Search for the cell housing the specified text and yield its (X, Y) center coordinate. 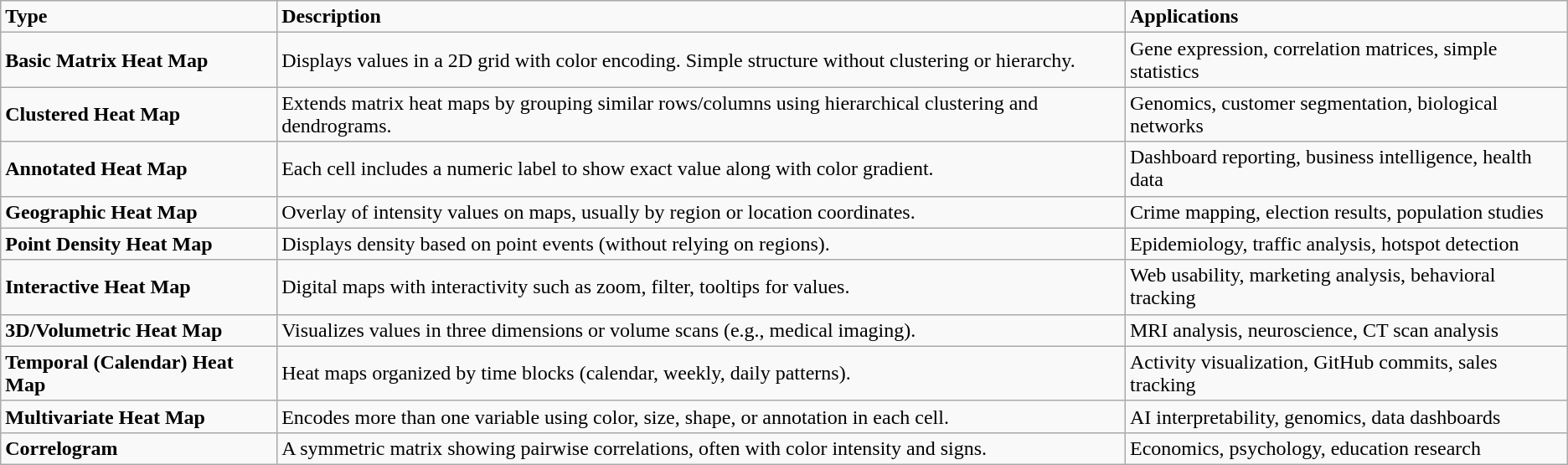
Type (139, 17)
Correlogram (139, 448)
Temporal (Calendar) Heat Map (139, 374)
Multivariate Heat Map (139, 416)
Clustered Heat Map (139, 114)
Web usability, marketing analysis, behavioral tracking (1346, 287)
Point Density Heat Map (139, 244)
Gene expression, correlation matrices, simple statistics (1346, 60)
Description (702, 17)
Displays values in a 2D grid with color encoding. Simple structure without clustering or hierarchy. (702, 60)
3D/Volumetric Heat Map (139, 330)
Economics, psychology, education research (1346, 448)
MRI analysis, neuroscience, CT scan analysis (1346, 330)
Applications (1346, 17)
Geographic Heat Map (139, 212)
A symmetric matrix showing pairwise correlations, often with color intensity and signs. (702, 448)
Epidemiology, traffic analysis, hotspot detection (1346, 244)
Annotated Heat Map (139, 169)
Basic Matrix Heat Map (139, 60)
Dashboard reporting, business intelligence, health data (1346, 169)
Digital maps with interactivity such as zoom, filter, tooltips for values. (702, 287)
Displays density based on point events (without relying on regions). (702, 244)
Extends matrix heat maps by grouping similar rows/columns using hierarchical clustering and dendrograms. (702, 114)
Overlay of intensity values on maps, usually by region or location coordinates. (702, 212)
Interactive Heat Map (139, 287)
Heat maps organized by time blocks (calendar, weekly, daily patterns). (702, 374)
Visualizes values in three dimensions or volume scans (e.g., medical imaging). (702, 330)
Each cell includes a numeric label to show exact value along with color gradient. (702, 169)
Crime mapping, election results, population studies (1346, 212)
AI interpretability, genomics, data dashboards (1346, 416)
Genomics, customer segmentation, biological networks (1346, 114)
Encodes more than one variable using color, size, shape, or annotation in each cell. (702, 416)
Activity visualization, GitHub commits, sales tracking (1346, 374)
